Provide the [x, y] coordinate of the cell's center where the given text is located.  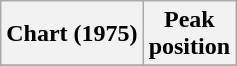
Chart (1975) [72, 34]
Peakposition [189, 34]
